Find where the given text appears and provide that cell's center as [x, y] coordinate. 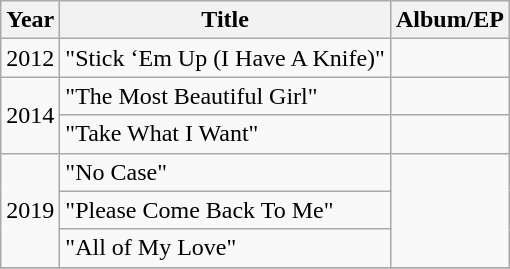
Year [30, 20]
Title [226, 20]
"Please Come Back To Me" [226, 210]
2014 [30, 115]
"No Case" [226, 172]
"Take What I Want" [226, 134]
"All of My Love" [226, 248]
2012 [30, 58]
"The Most Beautiful Girl" [226, 96]
Album/EP [450, 20]
2019 [30, 210]
"Stick ‘Em Up (I Have A Knife)" [226, 58]
